Provide the [x, y] coordinate of the cell's center where the given text is located.  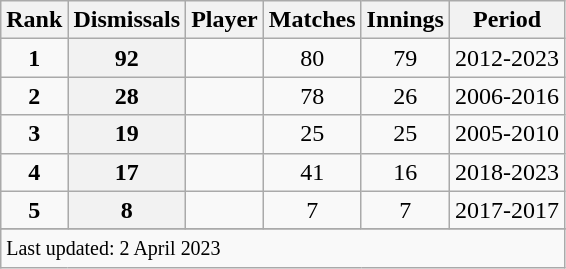
Matches [312, 20]
2005-2010 [506, 134]
4 [34, 172]
17 [127, 172]
5 [34, 210]
Period [506, 20]
2 [34, 96]
Dismissals [127, 20]
Innings [405, 20]
79 [405, 58]
2018-2023 [506, 172]
Last updated: 2 April 2023 [283, 248]
26 [405, 96]
Rank [34, 20]
Player [225, 20]
2006-2016 [506, 96]
28 [127, 96]
78 [312, 96]
3 [34, 134]
19 [127, 134]
2017-2017 [506, 210]
41 [312, 172]
92 [127, 58]
2012-2023 [506, 58]
8 [127, 210]
1 [34, 58]
80 [312, 58]
16 [405, 172]
